Search for the cell housing the specified text and yield its (x, y) center coordinate. 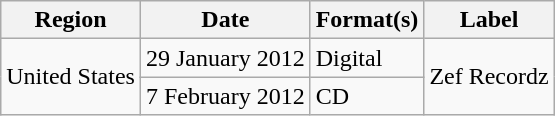
CD (367, 96)
Region (71, 20)
Digital (367, 58)
7 February 2012 (225, 96)
Label (489, 20)
Zef Recordz (489, 77)
United States (71, 77)
Date (225, 20)
29 January 2012 (225, 58)
Format(s) (367, 20)
